Output the [X, Y] coordinate of the center of the cell containing the given text.  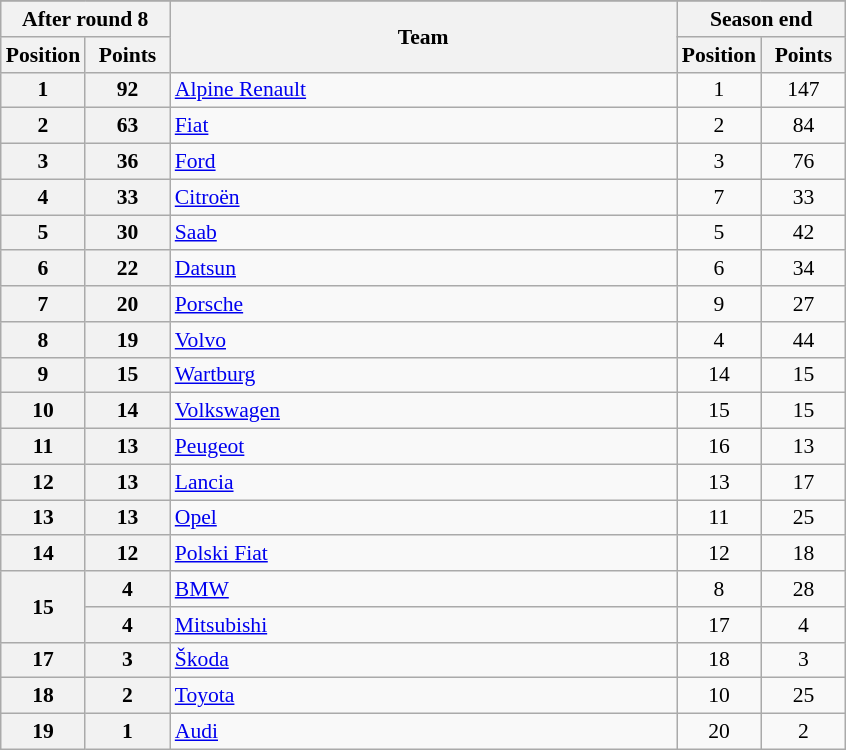
Porsche [424, 304]
76 [803, 162]
Saab [424, 233]
36 [127, 162]
Datsun [424, 269]
22 [127, 269]
Season end [762, 19]
Škoda [424, 660]
Volvo [424, 340]
34 [803, 269]
Lancia [424, 482]
Fiat [424, 126]
Ford [424, 162]
30 [127, 233]
Opel [424, 518]
92 [127, 90]
28 [803, 589]
Wartburg [424, 375]
Polski Fiat [424, 554]
63 [127, 126]
27 [803, 304]
42 [803, 233]
Mitsubishi [424, 625]
16 [719, 447]
Volkswagen [424, 411]
BMW [424, 589]
Audi [424, 732]
Team [424, 36]
44 [803, 340]
After round 8 [86, 19]
147 [803, 90]
Toyota [424, 696]
84 [803, 126]
Peugeot [424, 447]
Citroën [424, 197]
Alpine Renault [424, 90]
